For the text-containing cell, return its midpoint in [X, Y] coordinate format. 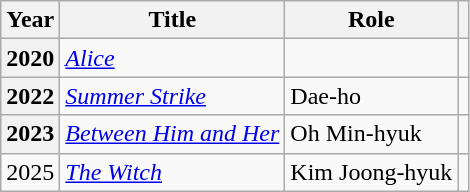
2025 [30, 172]
2023 [30, 134]
Dae-ho [372, 96]
Title [172, 20]
Alice [172, 58]
Year [30, 20]
The Witch [172, 172]
2020 [30, 58]
Between Him and Her [172, 134]
Summer Strike [172, 96]
Role [372, 20]
2022 [30, 96]
Kim Joong-hyuk [372, 172]
Oh Min-hyuk [372, 134]
